From the cell containing the given text, extract its center point as (x, y) coordinate. 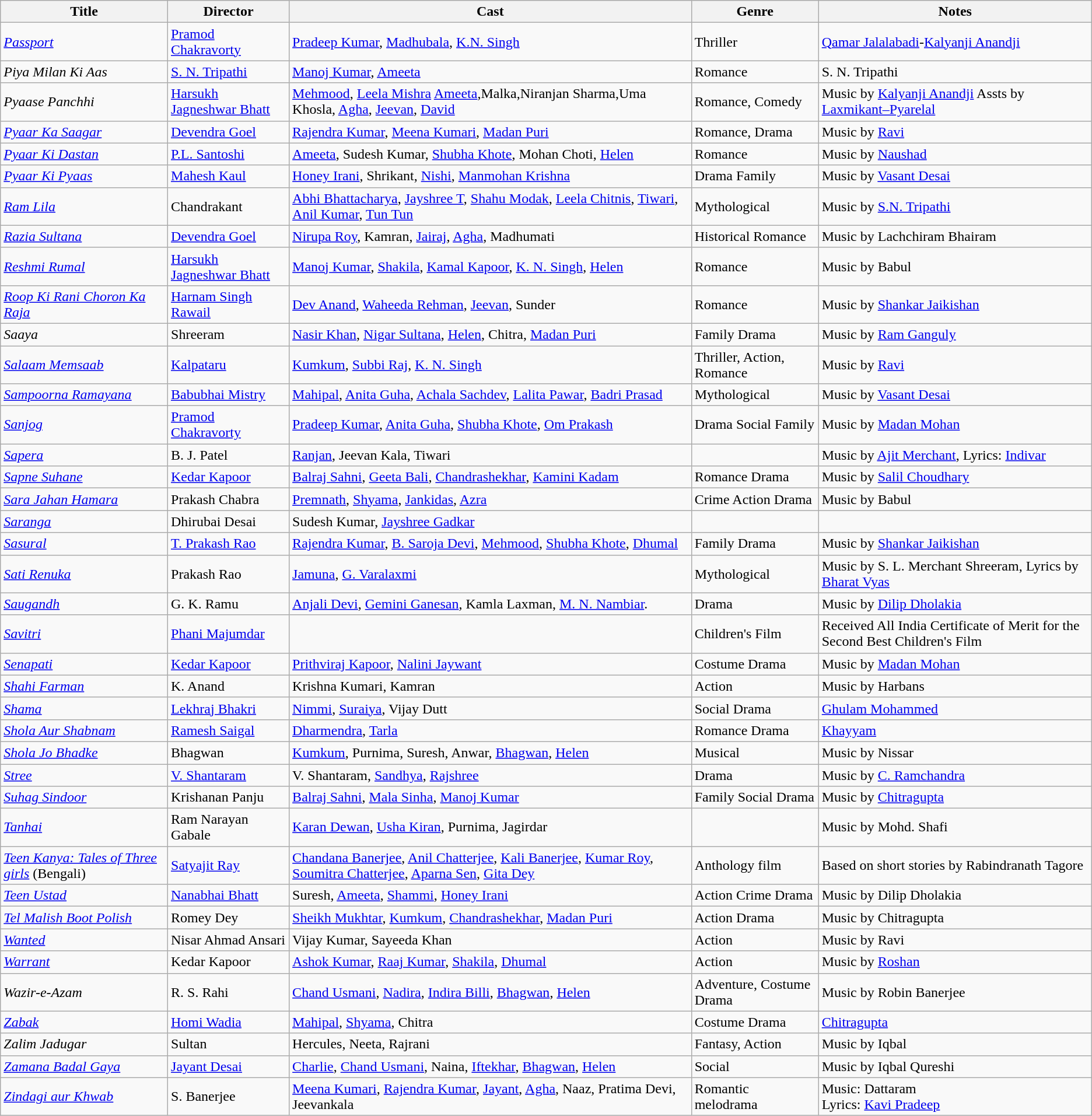
Children's Film (755, 634)
Dhirubai Desai (229, 522)
Harnam Singh Rawail (229, 305)
Title (84, 12)
Anjali Devi, Gemini Ganesan, Kamla Laxman, M. N. Nambiar. (491, 604)
Music by Kalyanji Anandji Assts by Laxmikant–Pyarelal (955, 102)
Prithviraj Kapoor, Nalini Jaywant (491, 664)
Satyajit Ray (229, 866)
Musical (755, 753)
Honey Irani, Shrikant, Nishi, Manmohan Krishna (491, 176)
Nimmi, Suraiya, Vijay Dutt (491, 708)
Music by Ram Ganguly (955, 334)
Adventure, Costume Drama (755, 992)
Tel Malish Boot Polish (84, 918)
Ameeta, Sudesh Kumar, Shubha Khote, Mohan Choti, Helen (491, 154)
Tanhai (84, 827)
Romey Dey (229, 918)
Suhag Sindoor (84, 797)
Sampoorna Ramayana (84, 395)
T. Prakash Rao (229, 544)
Zamana Badal Gaya (84, 1066)
Genre (755, 12)
Premnath, Shyama, Jankidas, Azra (491, 499)
Qamar Jalalabadi-Kalyanji Anandji (955, 42)
V. Shantaram (229, 775)
Historical Romance (755, 236)
Balraj Sahni, Geeta Bali, Chandrashekhar, Kamini Kadam (491, 477)
Reshmi Rumal (84, 266)
Balraj Sahni, Mala Sinha, Manoj Kumar (491, 797)
Krishna Kumari, Kamran (491, 686)
Based on short stories by Rabindranath Tagore (955, 866)
Mahesh Kaul (229, 176)
Thriller (755, 42)
Sudesh Kumar, Jayshree Gadkar (491, 522)
Music by Nissar (955, 753)
Director (229, 12)
Music by Iqbal Qureshi (955, 1066)
G. K. Ramu (229, 604)
Jayant Desai (229, 1066)
Suresh, Ameeta, Shammi, Honey Irani (491, 895)
Music by Naushad (955, 154)
Warrant (84, 962)
Salaam Memsaab (84, 364)
Ram Narayan Gabale (229, 827)
Pyaar Ki Pyaas (84, 176)
Crime Action Drama (755, 499)
Romantic melodrama (755, 1097)
Krishanan Panju (229, 797)
Music by Roshan (955, 962)
Cast (491, 12)
Nirupa Roy, Kamran, Jairaj, Agha, Madhumati (491, 236)
Shreeram (229, 334)
Mahipal, Shyama, Chitra (491, 1022)
Zindagi aur Khwab (84, 1097)
Manoj Kumar, Shakila, Kamal Kapoor, K. N. Singh, Helen (491, 266)
Kumkum, Purnima, Suresh, Anwar, Bhagwan, Helen (491, 753)
Nisar Ahmad Ansari (229, 940)
Sara Jahan Hamara (84, 499)
Zalim Jadugar (84, 1044)
Music by Ajit Merchant, Lyrics: Indivar (955, 455)
Dharmendra, Tarla (491, 730)
R. S. Rahi (229, 992)
Zabak (84, 1022)
Chitragupta (955, 1022)
Phani Majumdar (229, 634)
Sanjog (84, 425)
V. Shantaram, Sandhya, Rajshree (491, 775)
Wanted (84, 940)
Senapati (84, 664)
Notes (955, 12)
Pyaar Ki Dastan (84, 154)
Meena Kumari, Rajendra Kumar, Jayant, Agha, Naaz, Pratima Devi, Jeevankala (491, 1097)
Saugandh (84, 604)
B. J. Patel (229, 455)
Charlie, Chand Usmani, Naina, Iftekhar, Bhagwan, Helen (491, 1066)
Sasural (84, 544)
Saaya (84, 334)
Pyaase Panchhi (84, 102)
Homi Wadia (229, 1022)
Shola Aur Shabnam (84, 730)
Nanabhai Bhatt (229, 895)
Babubhai Mistry (229, 395)
Music by S. L. Merchant Shreeram, Lyrics by Bharat Vyas (955, 574)
Sheikh Mukhtar, Kumkum, Chandrashekhar, Madan Puri (491, 918)
Mehmood, Leela Mishra Ameeta,Malka,Niranjan Sharma,Uma Khosla, Agha, Jeevan, David (491, 102)
Prakash Rao (229, 574)
Music by Lachchiram Bhairam (955, 236)
Kumkum, Subbi Raj, K. N. Singh (491, 364)
Pyaar Ka Saagar (84, 132)
Teen Ustad (84, 895)
Savitri (84, 634)
Music by Iqbal (955, 1044)
Ram Lila (84, 207)
Shola Jo Bhadke (84, 753)
Music by Mohd. Shafi (955, 827)
Vijay Kumar, Sayeeda Khan (491, 940)
Sultan (229, 1044)
S. Banerjee (229, 1097)
Sati Renuka (84, 574)
Wazir-e-Azam (84, 992)
Music by S.N. Tripathi (955, 207)
Fantasy, Action (755, 1044)
Razia Sultana (84, 236)
Stree (84, 775)
Pradeep Kumar, Anita Guha, Shubha Khote, Om Prakash (491, 425)
Music: DattaramLyrics: Kavi Pradeep (955, 1097)
Abhi Bhattacharya, Jayshree T, Shahu Modak, Leela Chitnis, Tiwari, Anil Kumar, Tun Tun (491, 207)
Ranjan, Jeevan Kala, Tiwari (491, 455)
Family Social Drama (755, 797)
Lekhraj Bhakri (229, 708)
Action Drama (755, 918)
Action Crime Drama (755, 895)
Manoj Kumar, Ameeta (491, 72)
Dev Anand, Waheeda Rehman, Jeevan, Sunder (491, 305)
Saranga (84, 522)
Ramesh Saigal (229, 730)
Shahi Farman (84, 686)
Ghulam Mohammed (955, 708)
Khayyam (955, 730)
Rajendra Kumar, Meena Kumari, Madan Puri (491, 132)
Mahipal, Anita Guha, Achala Sachdev, Lalita Pawar, Badri Prasad (491, 395)
Ashok Kumar, Raaj Kumar, Shakila, Dhumal (491, 962)
Social Drama (755, 708)
Sapne Suhane (84, 477)
Social (755, 1066)
Jamuna, G. Varalaxmi (491, 574)
Music by Salil Choudhary (955, 477)
Chand Usmani, Nadira, Indira Billi, Bhagwan, Helen (491, 992)
P.L. Santoshi (229, 154)
Music by C. Ramchandra (955, 775)
Anthology film (755, 866)
K. Anand (229, 686)
Sapera (84, 455)
Roop Ki Rani Choron Ka Raja (84, 305)
Prakash Chabra (229, 499)
Romance, Comedy (755, 102)
Romance, Drama (755, 132)
Nasir Khan, Nigar Sultana, Helen, Chitra, Madan Puri (491, 334)
Hercules, Neeta, Rajrani (491, 1044)
Kalpataru (229, 364)
Drama Social Family (755, 425)
Thriller, Action, Romance (755, 364)
Piya Milan Ki Aas (84, 72)
Karan Dewan, Usha Kiran, Purnima, Jagirdar (491, 827)
Teen Kanya: Tales of Three girls (Bengali) (84, 866)
Passport (84, 42)
Pradeep Kumar, Madhubala, K.N. Singh (491, 42)
Music by Robin Banerjee (955, 992)
Received All India Certificate of Merit for the Second Best Children's Film (955, 634)
Music by Harbans (955, 686)
Drama Family (755, 176)
Chandrakant (229, 207)
Chandana Banerjee, Anil Chatterjee, Kali Banerjee, Kumar Roy, Soumitra Chatterjee, Aparna Sen, Gita Dey (491, 866)
Bhagwan (229, 753)
Rajendra Kumar, B. Saroja Devi, Mehmood, Shubha Khote, Dhumal (491, 544)
Shama (84, 708)
